Capture the cell that displays the provided text and extract its (X, Y) central coordinate. 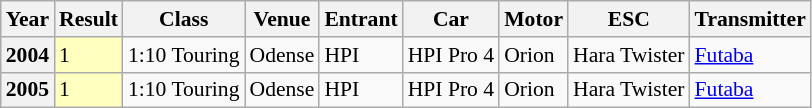
Year (28, 19)
2005 (28, 90)
Transmitter (750, 19)
Car (451, 19)
2004 (28, 55)
Venue (282, 19)
Entrant (360, 19)
Motor (534, 19)
Class (184, 19)
Result (88, 19)
ESC (629, 19)
